Determine the [X, Y] coordinate at the center of the cell enclosing the given text.  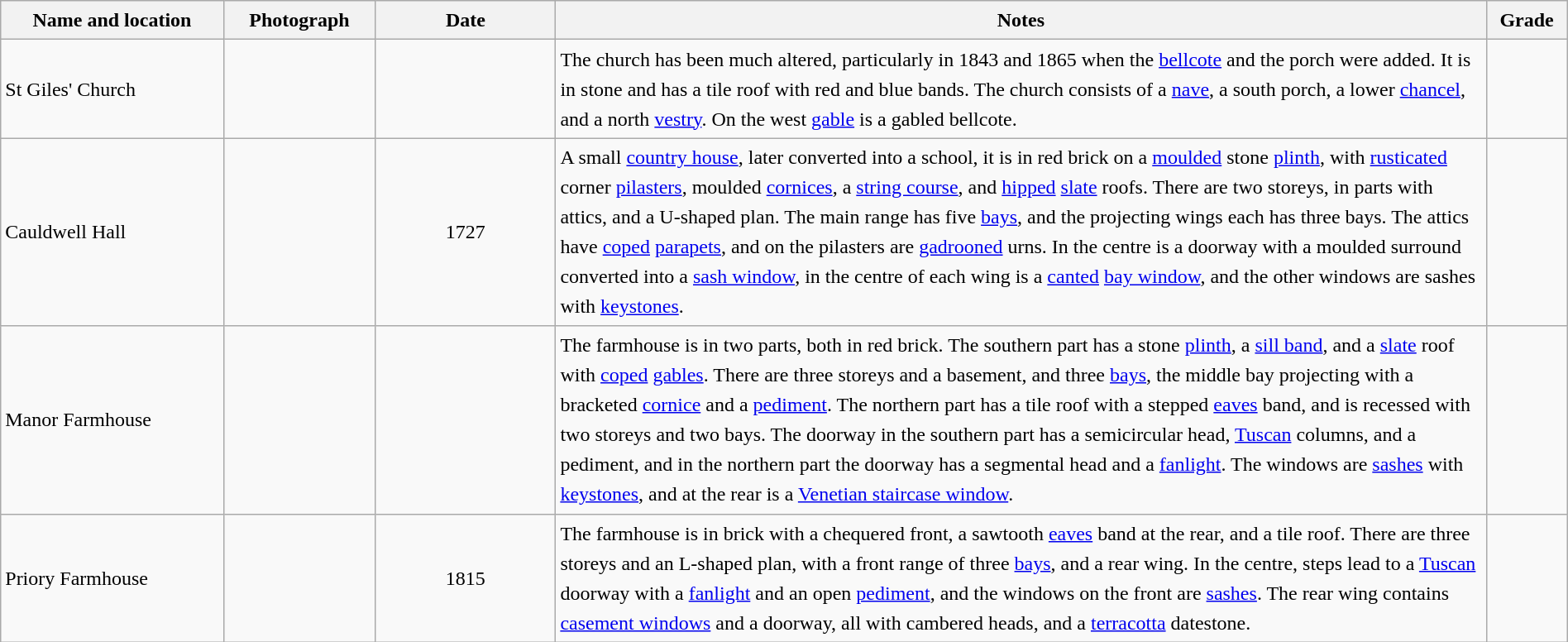
Manor Farmhouse [112, 420]
1815 [466, 577]
Grade [1527, 20]
Name and location [112, 20]
Date [466, 20]
St Giles' Church [112, 89]
Notes [1021, 20]
Photograph [299, 20]
Cauldwell Hall [112, 232]
Priory Farmhouse [112, 577]
1727 [466, 232]
